Determine the (x, y) coordinate at the center of the cell enclosing the given text.  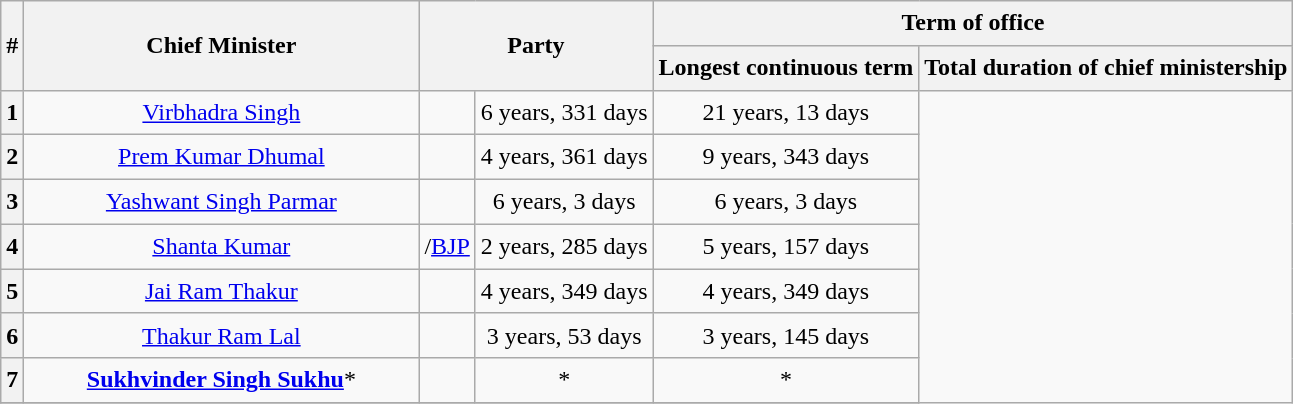
Virbhadra Singh (222, 112)
Sukhvinder Singh Sukhu* (222, 380)
Term of office (973, 24)
4 years, 361 days (564, 158)
2 years, 285 days (564, 246)
2 (12, 158)
Shanta Kumar (222, 246)
Party (536, 46)
/BJP (447, 246)
6 years, 331 days (564, 112)
3 years, 145 days (786, 336)
6 (12, 336)
Chief Minister (222, 46)
1 (12, 112)
Yashwant Singh Parmar (222, 202)
Longest continuous term (786, 68)
Jai Ram Thakur (222, 292)
Prem Kumar Dhumal (222, 158)
3 (12, 202)
9 years, 343 days (786, 158)
7 (12, 380)
3 years, 53 days (564, 336)
Thakur Ram Lal (222, 336)
21 years, 13 days (786, 112)
Total duration of chief ministership (1106, 68)
4 (12, 246)
# (12, 46)
5 years, 157 days (786, 246)
5 (12, 292)
